Capture the cell that displays the provided text and extract its (X, Y) central coordinate. 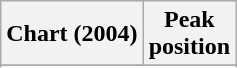
Chart (2004) (72, 34)
Peakposition (189, 34)
